Return the [X, Y] coordinate for the center point of the cell that contains the specified text.  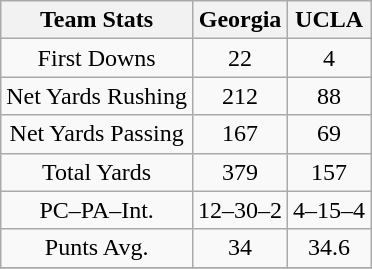
Punts Avg. [97, 248]
167 [240, 134]
34 [240, 248]
PC–PA–Int. [97, 210]
88 [330, 96]
157 [330, 172]
212 [240, 96]
First Downs [97, 58]
Team Stats [97, 20]
69 [330, 134]
Net Yards Rushing [97, 96]
Net Yards Passing [97, 134]
Georgia [240, 20]
UCLA [330, 20]
22 [240, 58]
34.6 [330, 248]
12–30–2 [240, 210]
4 [330, 58]
4–15–4 [330, 210]
Total Yards [97, 172]
379 [240, 172]
